Search for the cell housing the specified text and yield its [X, Y] center coordinate. 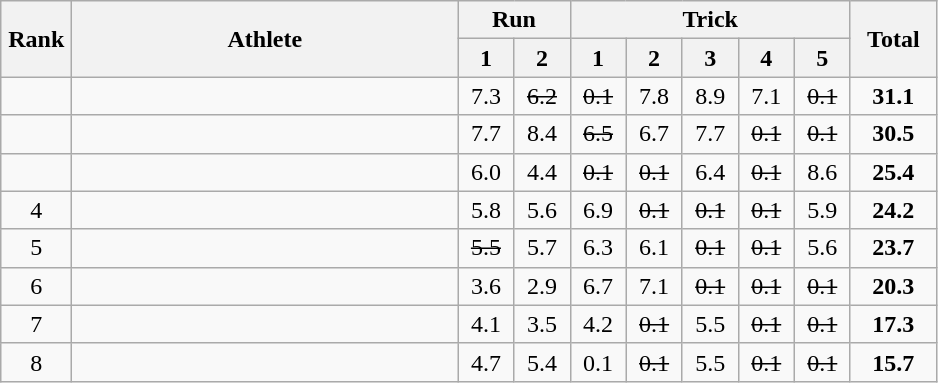
20.3 [893, 286]
5.8 [486, 210]
31.1 [893, 96]
4.7 [486, 362]
4.4 [542, 172]
3.6 [486, 286]
5.7 [542, 248]
25.4 [893, 172]
Run [514, 20]
4.1 [486, 324]
Athlete [265, 39]
6.2 [542, 96]
6.3 [598, 248]
6.5 [598, 134]
Trick [710, 20]
8.9 [710, 96]
Total [893, 39]
24.2 [893, 210]
5.4 [542, 362]
6.1 [654, 248]
6.9 [598, 210]
5.9 [822, 210]
7 [36, 324]
2.9 [542, 286]
3 [710, 58]
3.5 [542, 324]
6.4 [710, 172]
4.2 [598, 324]
6 [36, 286]
6.0 [486, 172]
15.7 [893, 362]
8.4 [542, 134]
7.3 [486, 96]
30.5 [893, 134]
7.8 [654, 96]
23.7 [893, 248]
8 [36, 362]
17.3 [893, 324]
Rank [36, 39]
8.6 [822, 172]
